Return [X, Y] of the center of cell containing provided text 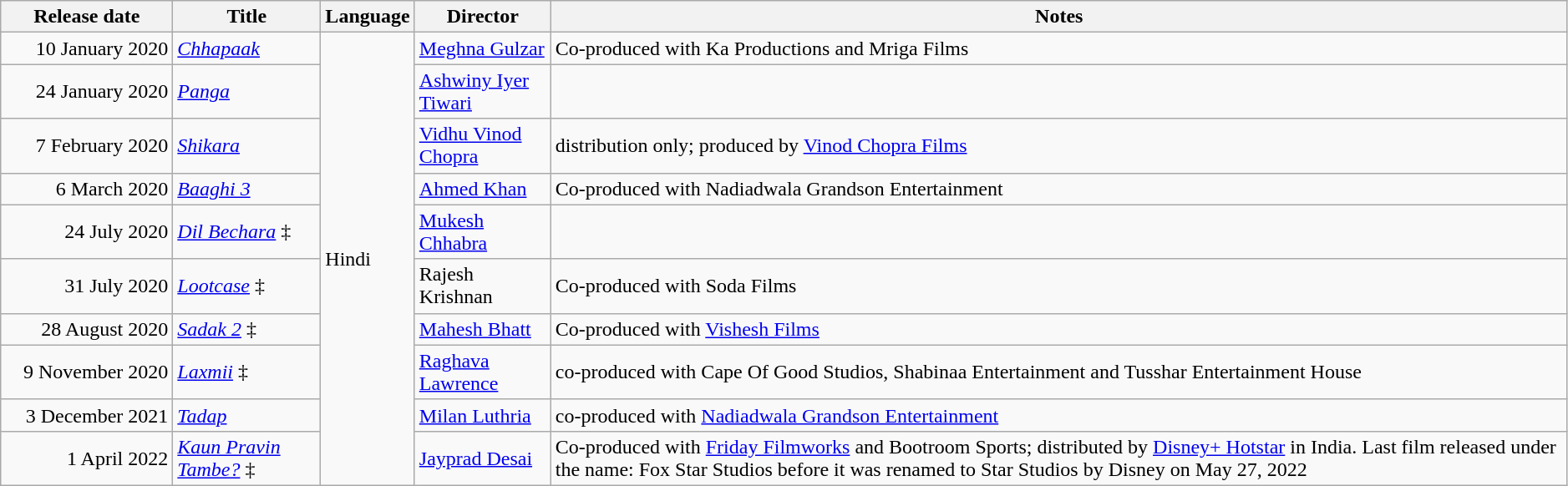
Vidhu Vinod Chopra [483, 145]
Rajesh Krishnan [483, 286]
Sadak 2 ‡ [247, 329]
6 March 2020 [87, 189]
Ashwiny Iyer Tiwari [483, 92]
Panga [247, 92]
Laxmii ‡ [247, 372]
co-produced with Nadiadwala Grandson Entertainment [1059, 415]
Language [368, 17]
Dil Bechara ‡ [247, 232]
Title [247, 17]
9 November 2020 [87, 372]
28 August 2020 [87, 329]
1 April 2022 [87, 458]
24 January 2020 [87, 92]
Kaun Pravin Tambe? ‡ [247, 458]
Hindi [368, 259]
3 December 2021 [87, 415]
24 July 2020 [87, 232]
Co-produced with Vishesh Films [1059, 329]
Release date [87, 17]
Shikara [247, 145]
Mukesh Chhabra [483, 232]
7 February 2020 [87, 145]
Meghna Gulzar [483, 48]
Chhapaak [247, 48]
Milan Luthria [483, 415]
distribution only; produced by Vinod Chopra Films [1059, 145]
Notes [1059, 17]
Baaghi 3 [247, 189]
31 July 2020 [87, 286]
Lootcase ‡ [247, 286]
Tadap [247, 415]
Mahesh Bhatt [483, 329]
Ahmed Khan [483, 189]
Co-produced with Nadiadwala Grandson Entertainment [1059, 189]
Director [483, 17]
10 January 2020 [87, 48]
Raghava Lawrence [483, 372]
co-produced with Cape Of Good Studios, Shabinaa Entertainment and Tusshar Entertainment House [1059, 372]
Co-produced with Soda Films [1059, 286]
Co-produced with Ka Productions and Mriga Films [1059, 48]
Jayprad Desai [483, 458]
